Provide the (x, y) coordinate of the cell's center where the given text is located.  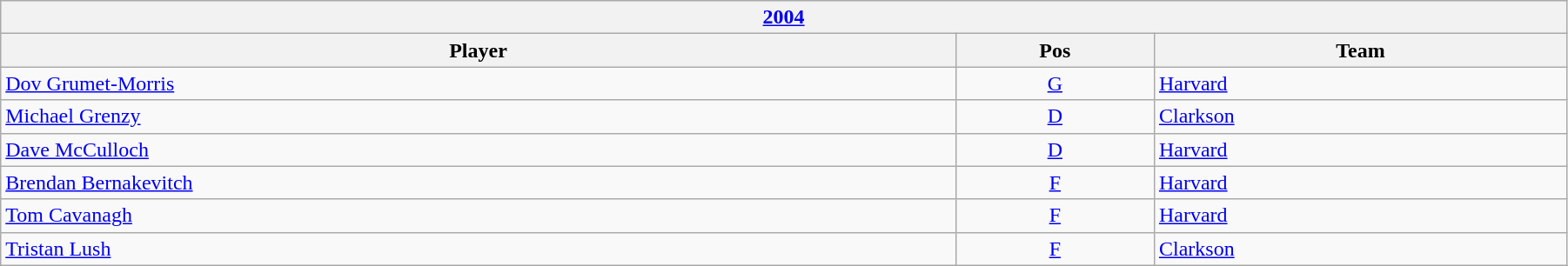
Player (479, 50)
Tristan Lush (479, 249)
Michael Grenzy (479, 116)
Team (1360, 50)
2004 (784, 17)
G (1055, 83)
Brendan Bernakevitch (479, 183)
Dave McCulloch (479, 150)
Pos (1055, 50)
Dov Grumet-Morris (479, 83)
Tom Cavanagh (479, 216)
